Locate the cell with the specified text and output its (X, Y) center coordinate. 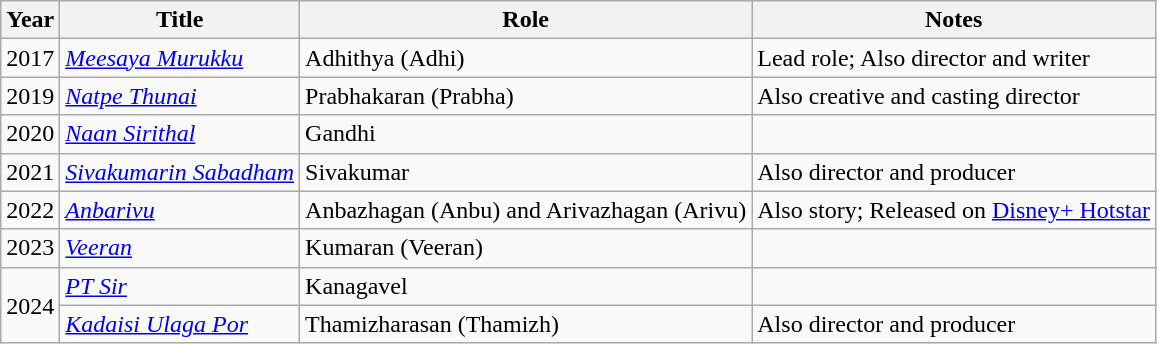
Kadaisi Ulaga Por (180, 324)
Also story; Released on Disney+ Hotstar (954, 210)
2020 (30, 134)
Kanagavel (526, 286)
Veeran (180, 248)
Anbarivu (180, 210)
Kumaran (Veeran) (526, 248)
Gandhi (526, 134)
2021 (30, 172)
Anbazhagan (Anbu) and Arivazhagan (Arivu) (526, 210)
2022 (30, 210)
Meesaya Murukku (180, 58)
Year (30, 20)
2017 (30, 58)
Prabhakaran (Prabha) (526, 96)
Sivakumar (526, 172)
Also creative and casting director (954, 96)
2019 (30, 96)
PT Sir (180, 286)
Title (180, 20)
Notes (954, 20)
Adhithya (Adhi) (526, 58)
Lead role; Also director and writer (954, 58)
Thamizharasan (Thamizh) (526, 324)
Role (526, 20)
Sivakumarin Sabadham (180, 172)
2024 (30, 305)
Natpe Thunai (180, 96)
2023 (30, 248)
Naan Sirithal (180, 134)
